Scan for the cell matching the given text and deliver its (x, y) coordinate at center. 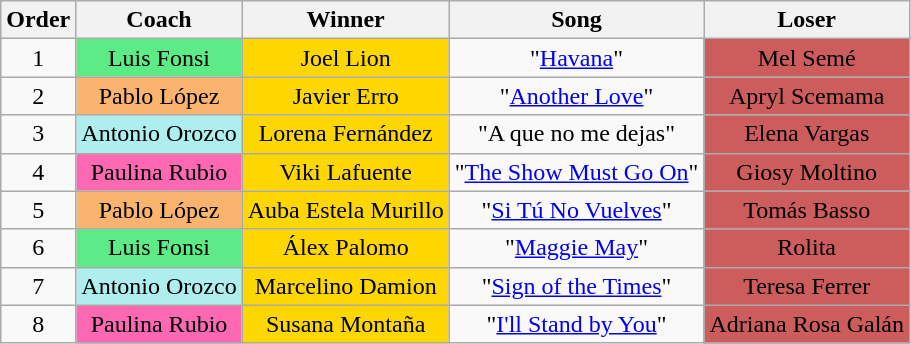
Winner (346, 20)
5 (38, 210)
"A que no me dejas" (576, 134)
"Another Love" (576, 96)
4 (38, 172)
Coach (159, 20)
Álex Palomo (346, 248)
"Sign of the Times" (576, 286)
"I'll Stand by You" (576, 324)
Elena Vargas (807, 134)
Joel Lion (346, 58)
Order (38, 20)
Giosy Moltino (807, 172)
"Havana" (576, 58)
Song (576, 20)
3 (38, 134)
Apryl Scemama (807, 96)
Loser (807, 20)
Auba Estela Murillo (346, 210)
8 (38, 324)
Marcelino Damion (346, 286)
"Si Tú No Vuelves" (576, 210)
1 (38, 58)
Susana Montaña (346, 324)
Mel Semé (807, 58)
6 (38, 248)
"The Show Must Go On" (576, 172)
Teresa Ferrer (807, 286)
Tomás Basso (807, 210)
Rolita (807, 248)
7 (38, 286)
Adriana Rosa Galán (807, 324)
Lorena Fernández (346, 134)
2 (38, 96)
Javier Erro (346, 96)
"Maggie May" (576, 248)
Viki Lafuente (346, 172)
